Search for the cell housing the specified text and yield its (x, y) center coordinate. 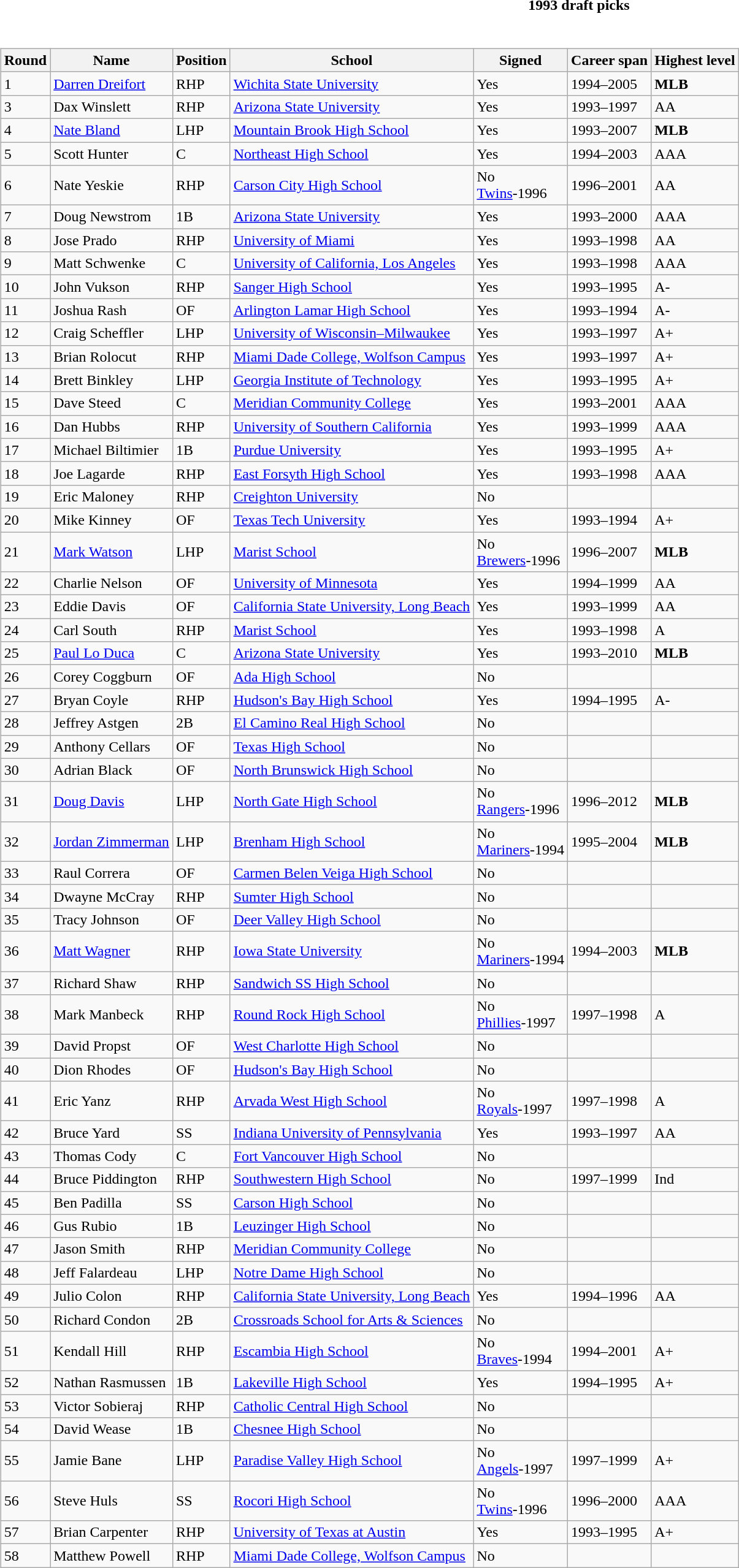
Joe Lagarde (112, 473)
Purdue University (352, 450)
Round (25, 60)
Sandwich SS High School (352, 983)
Sanger High School (352, 287)
1994–2001 (610, 1351)
52 (25, 1382)
Highest level (695, 60)
Nate Bland (112, 130)
University of Minnesota (352, 584)
Leuzinger High School (352, 1226)
Thomas Cody (112, 1156)
Adrian Black (112, 770)
Dion Rhodes (112, 1070)
56 (25, 1501)
Brett Binkley (112, 380)
19 (25, 497)
Dave Steed (112, 403)
Texas Tech University (352, 520)
33 (25, 873)
9 (25, 264)
Tracy Johnson (112, 919)
43 (25, 1156)
Corey Coggburn (112, 677)
Brian Carpenter (112, 1532)
Steve Huls (112, 1501)
Mark Manbeck (112, 1015)
25 (25, 653)
Dwayne McCray (112, 896)
Julio Colon (112, 1296)
3 (25, 107)
57 (25, 1532)
Bryan Coyle (112, 700)
49 (25, 1296)
University of Wisconsin–Milwaukee (352, 333)
Jordan Zimmerman (112, 841)
1994–1999 (610, 584)
North Gate High School (352, 802)
Southwestern High School (352, 1179)
20 (25, 520)
55 (25, 1461)
Dan Hubbs (112, 427)
Raul Correra (112, 873)
28 (25, 723)
Craig Scheffler (112, 333)
1 (25, 83)
Deer Valley High School (352, 919)
Sumter High School (352, 896)
University of California, Los Angeles (352, 264)
Matthew Powell (112, 1556)
Signed (521, 60)
East Forsyth High School (352, 473)
Michael Biltimier (112, 450)
Jose Prado (112, 240)
Richard Shaw (112, 983)
Catholic Central High School (352, 1406)
Ben Padilla (112, 1203)
North Brunswick High School (352, 770)
34 (25, 896)
Bruce Yard (112, 1133)
35 (25, 919)
No Twins-1996 (521, 1501)
Arlington Lamar High School (352, 310)
Carmen Belen Veiga High School (352, 873)
29 (25, 747)
Bruce Piddington (112, 1179)
47 (25, 1249)
Doug Davis (112, 802)
1993–2000 (610, 217)
Name (112, 60)
45 (25, 1203)
El Camino Real High School (352, 723)
David Propst (112, 1046)
School (352, 60)
1994–2005 (610, 83)
NoTwins-1996 (521, 185)
Notre Dame High School (352, 1273)
Mountain Brook High School (352, 130)
Georgia Institute of Technology (352, 380)
12 (25, 333)
Darren Dreifort (112, 83)
Matt Wagner (112, 951)
38 (25, 1015)
NoBrewers-1996 (521, 552)
NoRoyals-1997 (521, 1101)
Jeff Falardeau (112, 1273)
Jeffrey Astgen (112, 723)
Charlie Nelson (112, 584)
Kendall Hill (112, 1351)
University of Southern California (352, 427)
46 (25, 1226)
Career span (610, 60)
41 (25, 1101)
Brian Rolocut (112, 357)
Position (201, 60)
42 (25, 1133)
36 (25, 951)
Mark Watson (112, 552)
1996–2001 (610, 185)
1993–2001 (610, 403)
17 (25, 450)
Jason Smith (112, 1249)
14 (25, 380)
NoRangers-1996 (521, 802)
Carl South (112, 630)
Round Rock High School (352, 1015)
Indiana University of Pennsylvania (352, 1133)
31 (25, 802)
Ind (695, 1179)
5 (25, 154)
Lakeville High School (352, 1382)
NoMariners-1994 (521, 841)
Matt Schwenke (112, 264)
10 (25, 287)
32 (25, 841)
1994–1996 (610, 1296)
Iowa State University (352, 951)
Eric Maloney (112, 497)
23 (25, 607)
18 (25, 473)
Creighton University (352, 497)
44 (25, 1179)
Nate Yeskie (112, 185)
Eddie Davis (112, 607)
53 (25, 1406)
16 (25, 427)
Fort Vancouver High School (352, 1156)
Arvada West High School (352, 1101)
30 (25, 770)
54 (25, 1429)
58 (25, 1556)
No Mariners-1994 (521, 951)
Chesnee High School (352, 1429)
Joshua Rash (112, 310)
Dax Winslett (112, 107)
6 (25, 185)
Northeast High School (352, 154)
Eric Yanz (112, 1101)
1996–2000 (610, 1501)
22 (25, 584)
1995–2004 (610, 841)
Ada High School (352, 677)
7 (25, 217)
Mike Kinney (112, 520)
1993–2007 (610, 130)
John Vukson (112, 287)
Paradise Valley High School (352, 1461)
West Charlotte High School (352, 1046)
No Angels-1997 (521, 1461)
Nathan Rasmussen (112, 1382)
Victor Sobieraj (112, 1406)
Rocori High School (352, 1501)
13 (25, 357)
4 (25, 130)
39 (25, 1046)
24 (25, 630)
Richard Condon (112, 1319)
No Phillies-1997 (521, 1015)
Anthony Cellars (112, 747)
Gus Rubio (112, 1226)
Doug Newstrom (112, 217)
Texas High School (352, 747)
40 (25, 1070)
University of Texas at Austin (352, 1532)
Jamie Bane (112, 1461)
15 (25, 403)
Wichita State University (352, 83)
51 (25, 1351)
8 (25, 240)
Brenham High School (352, 841)
1993–2010 (610, 653)
1996–2007 (610, 552)
48 (25, 1273)
Carson High School (352, 1203)
David Wease (112, 1429)
Escambia High School (352, 1351)
Crossroads School for Arts & Sciences (352, 1319)
Paul Lo Duca (112, 653)
Carson City High School (352, 185)
37 (25, 983)
Scott Hunter (112, 154)
11 (25, 310)
1996–2012 (610, 802)
27 (25, 700)
21 (25, 552)
26 (25, 677)
50 (25, 1319)
University of Miami (352, 240)
No Braves-1994 (521, 1351)
